Determine the (X, Y) coordinate at the center of the cell enclosing the given text.  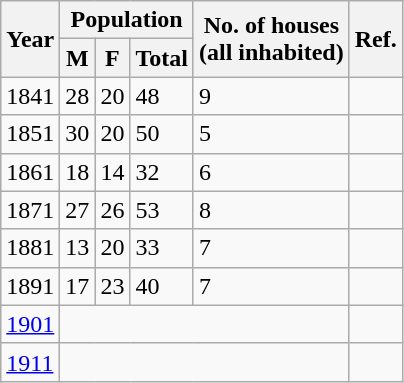
17 (78, 286)
1901 (30, 324)
33 (162, 248)
1871 (30, 210)
18 (78, 172)
5 (271, 134)
1851 (30, 134)
No. of houses(all inhabited) (271, 39)
53 (162, 210)
F (112, 58)
32 (162, 172)
26 (112, 210)
40 (162, 286)
1861 (30, 172)
Total (162, 58)
14 (112, 172)
30 (78, 134)
13 (78, 248)
6 (271, 172)
28 (78, 96)
1881 (30, 248)
50 (162, 134)
Year (30, 39)
Population (127, 20)
48 (162, 96)
8 (271, 210)
Ref. (376, 39)
27 (78, 210)
1891 (30, 286)
23 (112, 286)
1841 (30, 96)
1911 (30, 362)
M (78, 58)
9 (271, 96)
